Capture the cell that displays the provided text and extract its (X, Y) central coordinate. 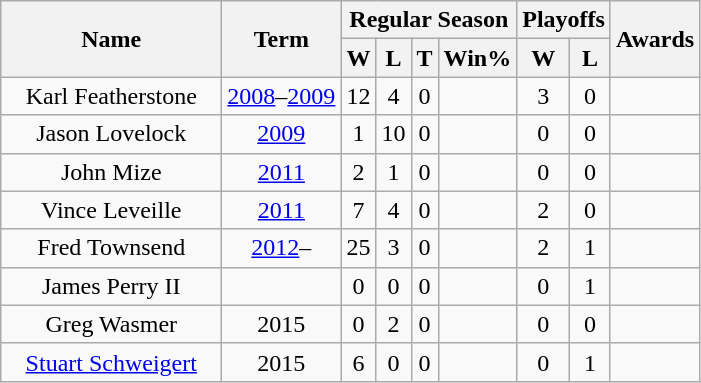
Jason Lovelock (112, 134)
6 (358, 362)
John Mize (112, 172)
T (424, 58)
Win% (478, 58)
7 (358, 210)
Term (282, 39)
25 (358, 248)
12 (358, 96)
Greg Wasmer (112, 324)
Playoffs (564, 20)
10 (394, 134)
2009 (282, 134)
James Perry II (112, 286)
Awards (654, 39)
2012– (282, 248)
Karl Featherstone (112, 96)
2008–2009 (282, 96)
Fred Townsend (112, 248)
Regular Season (429, 20)
Name (112, 39)
Vince Leveille (112, 210)
Stuart Schweigert (112, 362)
